Determine the [X, Y] coordinate at the center of the cell enclosing the given text.  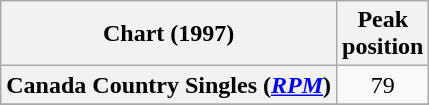
79 [383, 85]
Peakposition [383, 34]
Chart (1997) [169, 34]
Canada Country Singles (RPM) [169, 85]
